From the cell containing the given text, extract its center point as [x, y] coordinate. 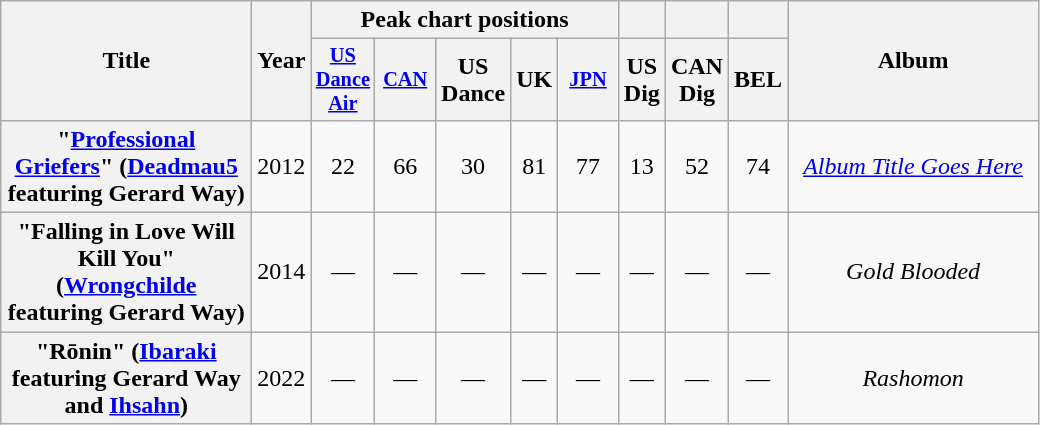
JPN [588, 80]
USDig [642, 80]
52 [696, 166]
77 [588, 166]
74 [758, 166]
CANDig [696, 80]
Rashomon [914, 378]
Gold Blooded [914, 272]
Album [914, 61]
Peak chart positions [464, 20]
USDance Air [343, 80]
"Professional Griefers" (Deadmau5 featuring Gerard Way) [126, 166]
"Falling in Love Will Kill You" (Wrongchilde featuring Gerard Way) [126, 272]
66 [406, 166]
Album Title Goes Here [914, 166]
81 [534, 166]
UK [534, 80]
2012 [282, 166]
2014 [282, 272]
BEL [758, 80]
Year [282, 61]
22 [343, 166]
13 [642, 166]
"Rōnin" (Ibaraki featuring Gerard Way and Ihsahn) [126, 378]
CAN [406, 80]
Title [126, 61]
USDance [474, 80]
30 [474, 166]
2022 [282, 378]
